Return [x, y] of the center of cell containing provided text 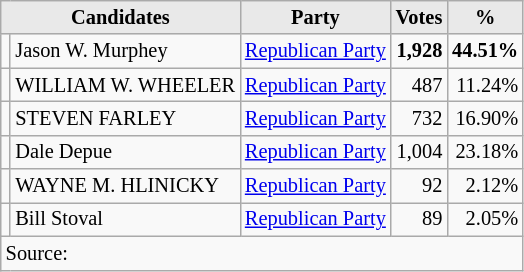
92 [419, 186]
44.51% [485, 51]
89 [419, 219]
732 [419, 118]
STEVEN FARLEY [125, 118]
16.90% [485, 118]
WILLIAM W. WHEELER [125, 85]
Bill Stoval [125, 219]
Dale Depue [125, 152]
1,928 [419, 51]
Party [316, 17]
% [485, 17]
WAYNE M. HLINICKY [125, 186]
11.24% [485, 85]
23.18% [485, 152]
487 [419, 85]
Candidates [120, 17]
Votes [419, 17]
2.12% [485, 186]
Source: [262, 253]
Jason W. Murphey [125, 51]
2.05% [485, 219]
1,004 [419, 152]
